From the cell containing the given text, extract its center point as (X, Y) coordinate. 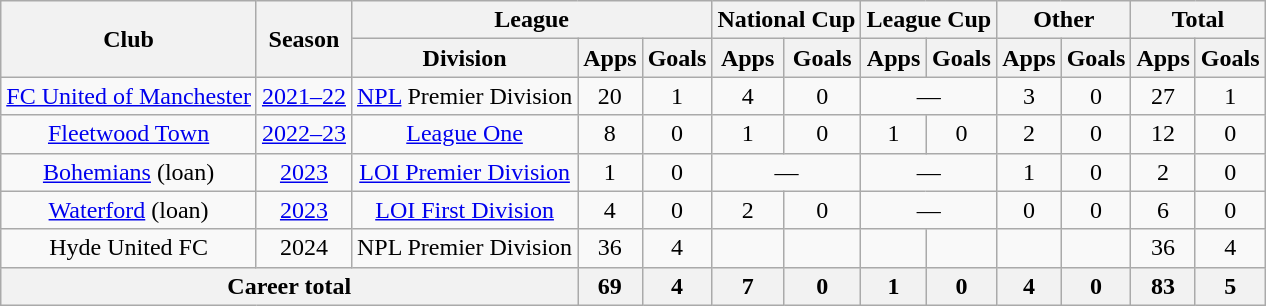
Total (1198, 20)
LOI First Division (464, 210)
Fleetwood Town (129, 134)
Waterford (loan) (129, 210)
7 (748, 286)
FC United of Manchester (129, 96)
12 (1163, 134)
Bohemians (loan) (129, 172)
27 (1163, 96)
3 (1029, 96)
83 (1163, 286)
2022–23 (304, 134)
League One (464, 134)
6 (1163, 210)
Hyde United FC (129, 248)
Other (1064, 20)
2024 (304, 248)
League Cup (929, 20)
5 (1230, 286)
LOI Premier Division (464, 172)
National Cup (786, 20)
Division (464, 58)
20 (610, 96)
2021–22 (304, 96)
8 (610, 134)
69 (610, 286)
League (531, 20)
Club (129, 39)
Career total (290, 286)
Season (304, 39)
